Provide the [x, y] coordinate of the cell's center where the given text is located.  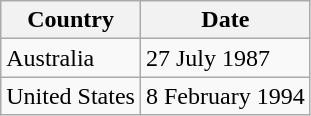
United States [71, 96]
Australia [71, 58]
8 February 1994 [225, 96]
Date [225, 20]
Country [71, 20]
27 July 1987 [225, 58]
